Identify which cell holds the provided text, then report its [x, y] central coordinate. 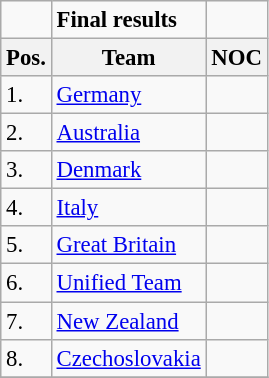
NOC [236, 58]
Australia [128, 133]
2. [26, 133]
Italy [128, 208]
Germany [128, 95]
Great Britain [128, 245]
8. [26, 358]
New Zealand [128, 321]
Denmark [128, 170]
Team [128, 58]
Pos. [26, 58]
6. [26, 283]
Unified Team [128, 283]
7. [26, 321]
Czechoslovakia [128, 358]
1. [26, 95]
Final results [128, 20]
3. [26, 170]
5. [26, 245]
4. [26, 208]
